Return the [X, Y] coordinate for the center point of the cell that contains the specified text.  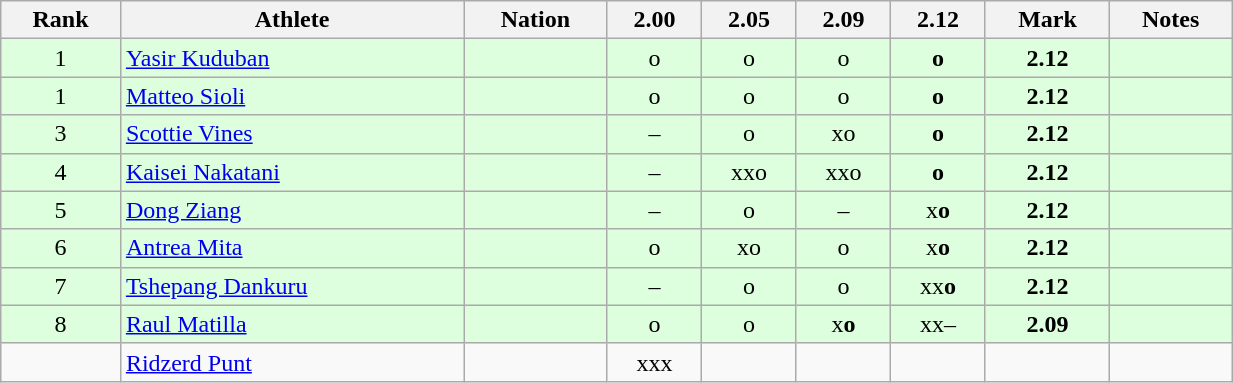
Athlete [292, 20]
5 [61, 210]
Mark [1047, 20]
Nation [536, 20]
8 [61, 324]
Notes [1171, 20]
Raul Matilla [292, 324]
2.00 [654, 20]
Scottie Vines [292, 134]
Rank [61, 20]
Yasir Kuduban [292, 58]
Dong Ziang [292, 210]
6 [61, 248]
Kaisei Nakatani [292, 172]
Tshepang Dankuru [292, 286]
7 [61, 286]
xxx [654, 362]
4 [61, 172]
2.05 [750, 20]
3 [61, 134]
xx– [938, 324]
Ridzerd Punt [292, 362]
Matteo Sioli [292, 96]
Antrea Mita [292, 248]
